Find where the given text appears and provide that cell's center as [X, Y] coordinate. 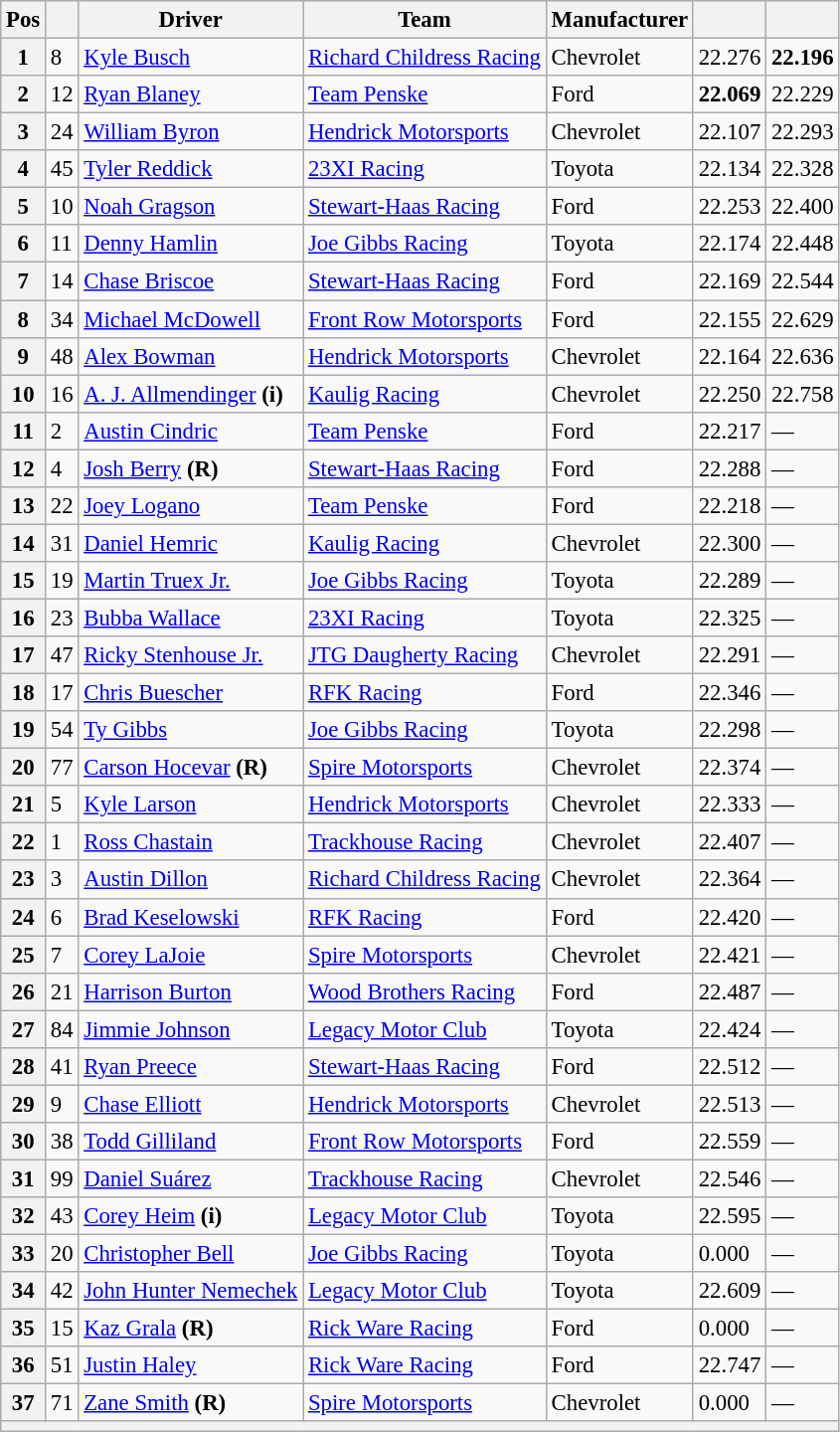
22.364 [730, 880]
Driver [191, 20]
35 [24, 1329]
22.293 [803, 132]
22.288 [730, 468]
18 [24, 693]
Manufacturer [619, 20]
Wood Brothers Racing [425, 991]
37 [24, 1403]
22.487 [730, 991]
47 [62, 655]
54 [62, 730]
22.609 [730, 1291]
48 [62, 356]
22.155 [730, 319]
84 [62, 1029]
77 [62, 768]
22.217 [730, 431]
22.747 [730, 1365]
22.229 [803, 94]
42 [62, 1291]
Carson Hocevar (R) [191, 768]
22.107 [730, 132]
22.289 [730, 581]
22.758 [803, 394]
33 [24, 1254]
Christopher Bell [191, 1254]
Corey LaJoie [191, 955]
Chase Briscoe [191, 281]
30 [24, 1142]
28 [24, 1067]
Jimmie Johnson [191, 1029]
Chris Buescher [191, 693]
22.420 [730, 917]
22.636 [803, 356]
22.300 [730, 543]
26 [24, 991]
Austin Dillon [191, 880]
22.400 [803, 207]
22.448 [803, 244]
22.134 [730, 169]
22.253 [730, 207]
Ty Gibbs [191, 730]
22.513 [730, 1104]
Brad Keselowski [191, 917]
22.328 [803, 169]
22.174 [730, 244]
Zane Smith (R) [191, 1403]
JTG Daugherty Racing [425, 655]
22.424 [730, 1029]
Todd Gilliland [191, 1142]
Pos [24, 20]
Michael McDowell [191, 319]
45 [62, 169]
22.291 [730, 655]
Alex Bowman [191, 356]
A. J. Allmendinger (i) [191, 394]
13 [24, 506]
Josh Berry (R) [191, 468]
22.164 [730, 356]
Denny Hamlin [191, 244]
36 [24, 1365]
22.325 [730, 618]
38 [62, 1142]
27 [24, 1029]
22.629 [803, 319]
22.546 [730, 1178]
Noah Gragson [191, 207]
John Hunter Nemechek [191, 1291]
22.250 [730, 394]
25 [24, 955]
22.374 [730, 768]
Bubba Wallace [191, 618]
22.169 [730, 281]
22.346 [730, 693]
51 [62, 1365]
32 [24, 1216]
22.218 [730, 506]
Team [425, 20]
Ricky Stenhouse Jr. [191, 655]
Kyle Larson [191, 805]
Harrison Burton [191, 991]
22.069 [730, 94]
22.559 [730, 1142]
22.512 [730, 1067]
Kyle Busch [191, 58]
22.595 [730, 1216]
Daniel Suárez [191, 1178]
22.407 [730, 842]
43 [62, 1216]
Corey Heim (i) [191, 1216]
Daniel Hemric [191, 543]
71 [62, 1403]
22.421 [730, 955]
Ryan Blaney [191, 94]
22.544 [803, 281]
Martin Truex Jr. [191, 581]
99 [62, 1178]
Joey Logano [191, 506]
Justin Haley [191, 1365]
29 [24, 1104]
Kaz Grala (R) [191, 1329]
Austin Cindric [191, 431]
22.196 [803, 58]
Tyler Reddick [191, 169]
22.298 [730, 730]
41 [62, 1067]
Ryan Preece [191, 1067]
Chase Elliott [191, 1104]
22.276 [730, 58]
Ross Chastain [191, 842]
William Byron [191, 132]
22.333 [730, 805]
